Detect which cell encompasses the target text, then output its (x, y) center coordinate. 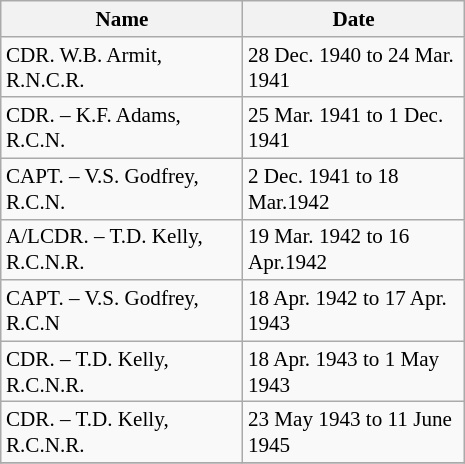
18 Apr. 1943 to 1 May 1943 (354, 372)
Name (122, 18)
2 Dec. 1941 to 18 Mar.1942 (354, 188)
Date (354, 18)
19 Mar. 1942 to 16 Apr.1942 (354, 250)
A/LCDR. – T.D. Kelly, R.C.N.R. (122, 250)
25 Mar. 1941 to 1 Dec. 1941 (354, 128)
23 May 1943 to 11 June 1945 (354, 432)
CAPT. – V.S. Godfrey, R.C.N (122, 310)
CAPT. – V.S. Godfrey, R.C.N. (122, 188)
28 Dec. 1940 to 24 Mar. 1941 (354, 66)
CDR. – K.F. Adams, R.C.N. (122, 128)
CDR. W.B. Armit, R.N.C.R. (122, 66)
18 Apr. 1942 to 17 Apr. 1943 (354, 310)
